Search for the cell housing the specified text and yield its (X, Y) center coordinate. 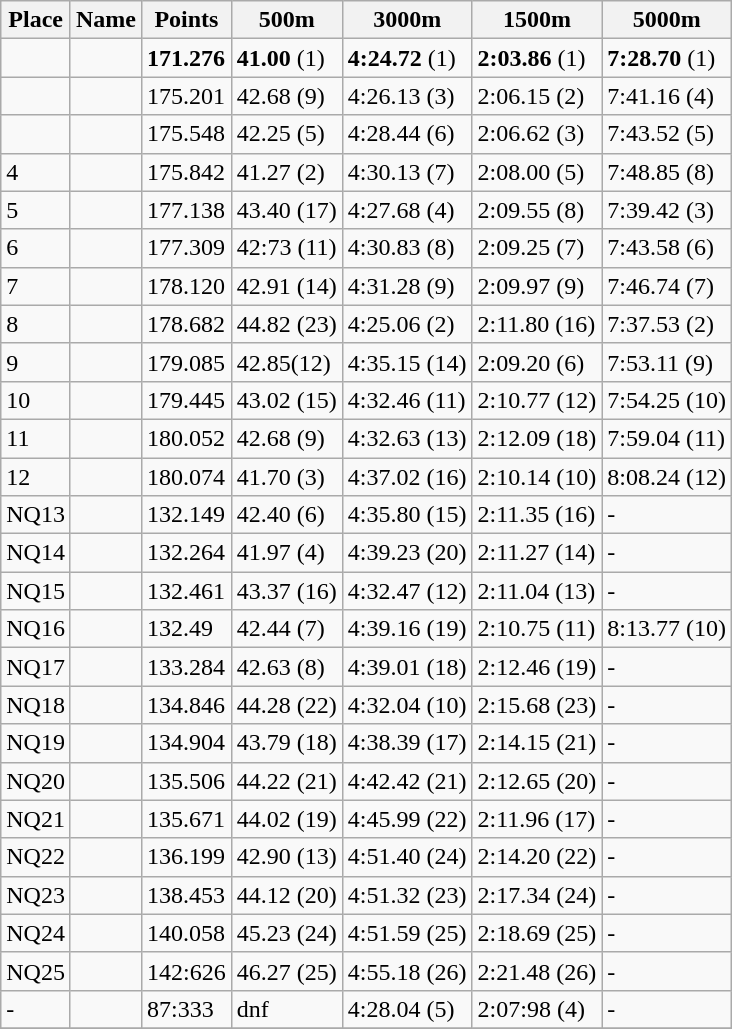
Name (106, 20)
4:32.47 (12) (407, 591)
43.37 (16) (286, 591)
175.201 (187, 96)
2:12.09 (18) (537, 438)
42.63 (8) (286, 667)
4:32.04 (10) (407, 705)
42.91 (14) (286, 286)
132.149 (187, 515)
500m (286, 20)
2:18.69 (25) (537, 933)
4:30.83 (8) (407, 248)
2:21.48 (26) (537, 971)
8 (36, 324)
7:39.42 (3) (667, 210)
4:32.63 (13) (407, 438)
44.82 (23) (286, 324)
4:26.13 (3) (407, 96)
135.506 (187, 781)
1500m (537, 20)
180.074 (187, 477)
7:59.04 (11) (667, 438)
2:09.20 (6) (537, 362)
4:32.46 (11) (407, 400)
2:14.20 (22) (537, 857)
7:37.53 (2) (667, 324)
2:11.27 (14) (537, 553)
177.309 (187, 248)
4:38.39 (17) (407, 743)
2:17.34 (24) (537, 895)
42.90 (13) (286, 857)
10 (36, 400)
NQ15 (36, 591)
42:73 (11) (286, 248)
2:11.04 (13) (537, 591)
175.842 (187, 172)
178.682 (187, 324)
179.445 (187, 400)
2:10.14 (10) (537, 477)
NQ22 (36, 857)
4 (36, 172)
134.846 (187, 705)
4:24.72 (1) (407, 58)
46.27 (25) (286, 971)
42.40 (6) (286, 515)
7:46.74 (7) (667, 286)
2:11.80 (16) (537, 324)
4:51.32 (23) (407, 895)
8:08.24 (12) (667, 477)
2:14.15 (21) (537, 743)
9 (36, 362)
4:35.15 (14) (407, 362)
4:28.04 (5) (407, 1009)
41.27 (2) (286, 172)
44.12 (20) (286, 895)
2:09.55 (8) (537, 210)
8:13.77 (10) (667, 629)
4:27.68 (4) (407, 210)
132.461 (187, 591)
2:10.77 (12) (537, 400)
2:15.68 (23) (537, 705)
41.70 (3) (286, 477)
NQ24 (36, 933)
44.22 (21) (286, 781)
4:51.59 (25) (407, 933)
87:333 (187, 1009)
41.97 (4) (286, 553)
2:06.62 (3) (537, 134)
7:48.85 (8) (667, 172)
177.138 (187, 210)
180.052 (187, 438)
NQ19 (36, 743)
45.23 (24) (286, 933)
140.058 (187, 933)
7:54.25 (10) (667, 400)
12 (36, 477)
2:03.86 (1) (537, 58)
2:11.35 (16) (537, 515)
4:45.99 (22) (407, 819)
43.79 (18) (286, 743)
4:39.16 (19) (407, 629)
2:12.65 (20) (537, 781)
NQ20 (36, 781)
4:37.02 (16) (407, 477)
171.276 (187, 58)
4:30.13 (7) (407, 172)
NQ23 (36, 895)
NQ21 (36, 819)
5000m (667, 20)
142:626 (187, 971)
7:53.11 (9) (667, 362)
132.49 (187, 629)
7:41.16 (4) (667, 96)
4:31.28 (9) (407, 286)
3000m (407, 20)
138.453 (187, 895)
4:42.42 (21) (407, 781)
135.671 (187, 819)
178.120 (187, 286)
132.264 (187, 553)
179.085 (187, 362)
2:10.75 (11) (537, 629)
43.40 (17) (286, 210)
44.02 (19) (286, 819)
7 (36, 286)
44.28 (22) (286, 705)
7:43.52 (5) (667, 134)
133.284 (187, 667)
2:06.15 (2) (537, 96)
NQ18 (36, 705)
NQ17 (36, 667)
41.00 (1) (286, 58)
Points (187, 20)
5 (36, 210)
4:55.18 (26) (407, 971)
Place (36, 20)
4:39.23 (20) (407, 553)
4:51.40 (24) (407, 857)
NQ25 (36, 971)
2:09.97 (9) (537, 286)
dnf (286, 1009)
4:39.01 (18) (407, 667)
2:09.25 (7) (537, 248)
2:08.00 (5) (537, 172)
7:28.70 (1) (667, 58)
6 (36, 248)
42.44 (7) (286, 629)
134.904 (187, 743)
7:43.58 (6) (667, 248)
4:28.44 (6) (407, 134)
2:07:98 (4) (537, 1009)
136.199 (187, 857)
NQ14 (36, 553)
43.02 (15) (286, 400)
4:35.80 (15) (407, 515)
NQ16 (36, 629)
NQ13 (36, 515)
42.85(12) (286, 362)
175.548 (187, 134)
42.25 (5) (286, 134)
2:11.96 (17) (537, 819)
4:25.06 (2) (407, 324)
11 (36, 438)
2:12.46 (19) (537, 667)
